Return the [X, Y] coordinate for the center point of the cell that contains the specified text.  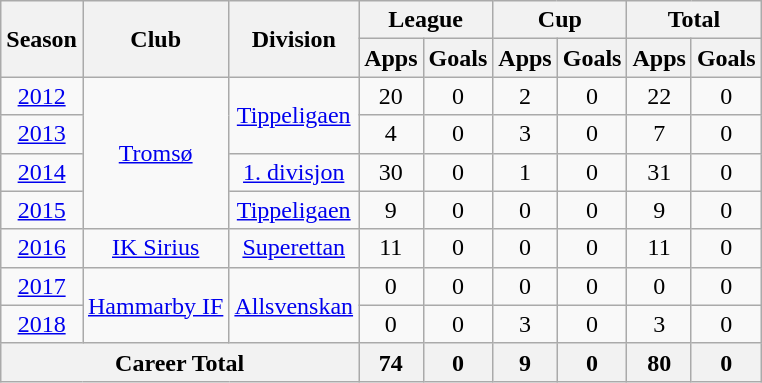
Total [694, 20]
2018 [42, 324]
22 [659, 96]
IK Sirius [155, 248]
74 [391, 362]
7 [659, 134]
Career Total [180, 362]
1. divisjon [294, 172]
80 [659, 362]
4 [391, 134]
2014 [42, 172]
Superettan [294, 248]
2012 [42, 96]
Tromsø [155, 153]
31 [659, 172]
20 [391, 96]
2017 [42, 286]
Allsvenskan [294, 305]
Season [42, 39]
League [426, 20]
Hammarby IF [155, 305]
Division [294, 39]
Cup [560, 20]
30 [391, 172]
1 [525, 172]
2016 [42, 248]
2015 [42, 210]
2 [525, 96]
2013 [42, 134]
Club [155, 39]
